Provide the [x, y] coordinate of the cell's center where the given text is located.  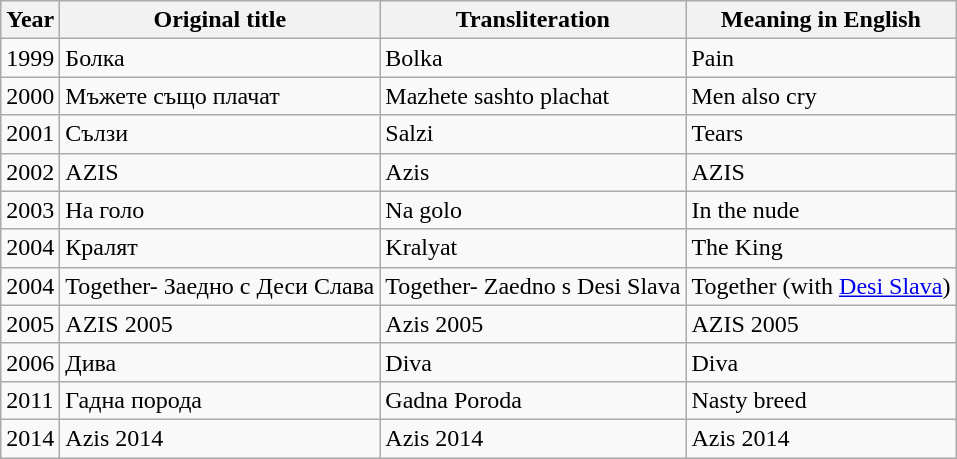
2000 [30, 96]
Кралят [220, 248]
Men also cry [821, 96]
Kralyat [533, 248]
2005 [30, 324]
Together (with Desi Slava) [821, 286]
Gadna Poroda [533, 400]
Mazhete sashto plachat [533, 96]
Мъжете също плачат [220, 96]
Together- Zaedno s Desi Slava [533, 286]
Salzi [533, 134]
In the nude [821, 210]
Azis 2005 [533, 324]
Na golo [533, 210]
Bolka [533, 58]
Together- Заедно с Деси Слава [220, 286]
2006 [30, 362]
Tears [821, 134]
Azis [533, 172]
2014 [30, 438]
2003 [30, 210]
1999 [30, 58]
Original title [220, 20]
Meaning in English [821, 20]
2011 [30, 400]
На голо [220, 210]
The King [821, 248]
Nasty breed [821, 400]
Гадна порода [220, 400]
2002 [30, 172]
Transliteration [533, 20]
Сълзи [220, 134]
Дива [220, 362]
Year [30, 20]
Pain [821, 58]
2001 [30, 134]
Болка [220, 58]
